Find where the given text appears and provide that cell's center as (x, y) coordinate. 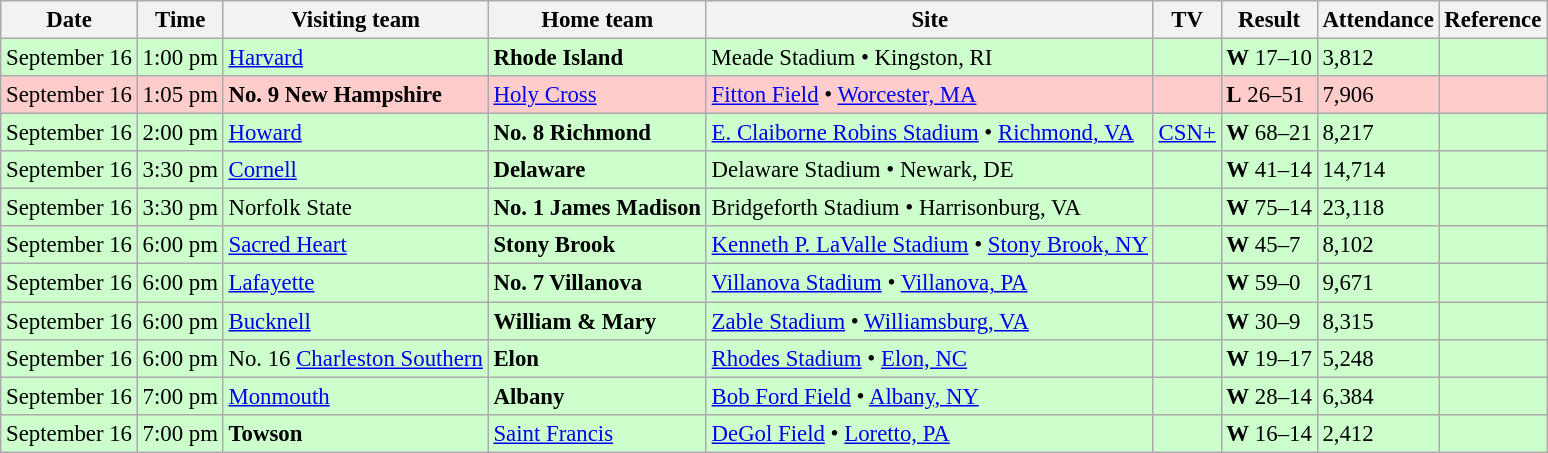
Harvard (356, 58)
Home team (597, 20)
Delaware Stadium • Newark, DE (930, 170)
6,384 (1378, 396)
9,671 (1378, 283)
No. 7 Villanova (597, 283)
W 30–9 (1269, 321)
Time (180, 20)
Cornell (356, 170)
23,118 (1378, 208)
Bridgeforth Stadium • Harrisonburg, VA (930, 208)
3,812 (1378, 58)
Attendance (1378, 20)
DeGol Field • Loretto, PA (930, 433)
Visiting team (356, 20)
Stony Brook (597, 245)
W 28–14 (1269, 396)
1:00 pm (180, 58)
14,714 (1378, 170)
Lafayette (356, 283)
Result (1269, 20)
Rhode Island (597, 58)
Albany (597, 396)
Villanova Stadium • Villanova, PA (930, 283)
Site (930, 20)
1:05 pm (180, 95)
Meade Stadium • Kingston, RI (930, 58)
8,217 (1378, 133)
Bucknell (356, 321)
Delaware (597, 170)
Bob Ford Field • Albany, NY (930, 396)
Towson (356, 433)
Monmouth (356, 396)
W 19–17 (1269, 358)
8,102 (1378, 245)
Zable Stadium • Williamsburg, VA (930, 321)
W 16–14 (1269, 433)
W 59–0 (1269, 283)
Sacred Heart (356, 245)
W 75–14 (1269, 208)
W 68–21 (1269, 133)
Norfolk State (356, 208)
W 17–10 (1269, 58)
TV (1187, 20)
W 45–7 (1269, 245)
7,906 (1378, 95)
Saint Francis (597, 433)
Fitton Field • Worcester, MA (930, 95)
L 26–51 (1269, 95)
5,248 (1378, 358)
Reference (1493, 20)
Holy Cross (597, 95)
No. 8 Richmond (597, 133)
No. 1 James Madison (597, 208)
William & Mary (597, 321)
Rhodes Stadium • Elon, NC (930, 358)
Howard (356, 133)
W 41–14 (1269, 170)
Kenneth P. LaValle Stadium • Stony Brook, NY (930, 245)
2,412 (1378, 433)
Elon (597, 358)
Date (69, 20)
No. 9 New Hampshire (356, 95)
8,315 (1378, 321)
CSN+ (1187, 133)
2:00 pm (180, 133)
No. 16 Charleston Southern (356, 358)
E. Claiborne Robins Stadium • Richmond, VA (930, 133)
